Return (X, Y) of the center of cell containing provided text 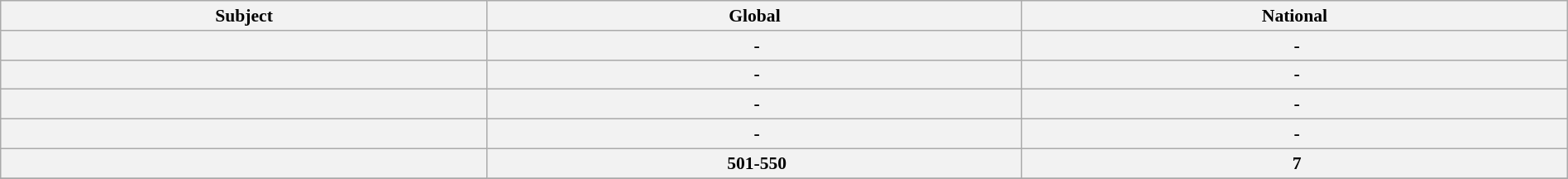
Global (754, 16)
Subject (245, 16)
501-550 (754, 163)
7 (1295, 163)
National (1295, 16)
